Pinpoint the cell where the given text exists, returning its (x, y) midpoint coordinate. 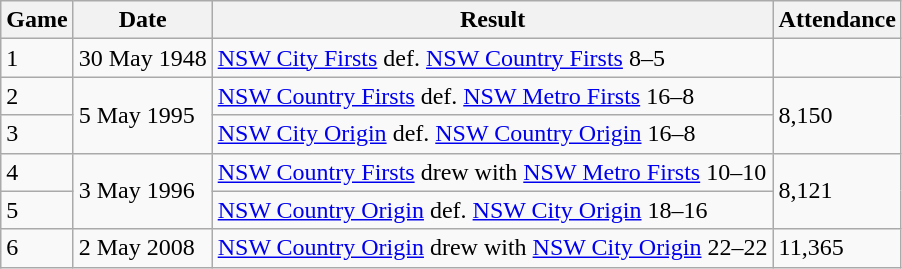
NSW City Origin def. NSW Country Origin 16–8 (492, 134)
Date (142, 20)
NSW Country Firsts def. NSW Metro Firsts 16–8 (492, 96)
11,365 (837, 248)
3 (37, 134)
5 May 1995 (142, 115)
1 (37, 58)
30 May 1948 (142, 58)
Result (492, 20)
NSW City Firsts def. NSW Country Firsts 8–5 (492, 58)
3 May 1996 (142, 191)
NSW Country Origin def. NSW City Origin 18–16 (492, 210)
NSW Country Origin drew with NSW City Origin 22–22 (492, 248)
8,150 (837, 115)
2 (37, 96)
NSW Country Firsts drew with NSW Metro Firsts 10–10 (492, 172)
2 May 2008 (142, 248)
4 (37, 172)
8,121 (837, 191)
Attendance (837, 20)
5 (37, 210)
Game (37, 20)
6 (37, 248)
